Locate the cell with the specified text and output its (X, Y) center coordinate. 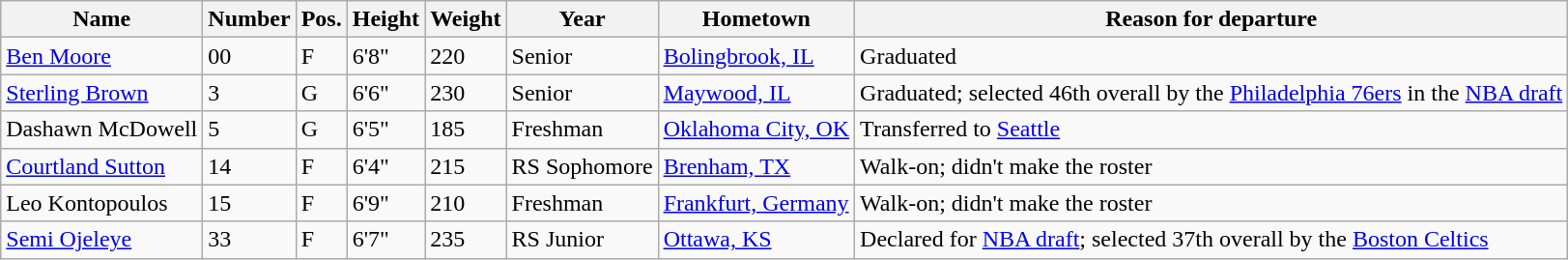
Height (385, 19)
Brenham, TX (755, 166)
230 (466, 93)
6'8" (385, 56)
Semi Ojeleye (102, 240)
Frankfurt, Germany (755, 203)
Pos. (321, 19)
Year (582, 19)
Graduated (1212, 56)
3 (249, 93)
Transferred to Seattle (1212, 130)
RS Junior (582, 240)
Courtland Sutton (102, 166)
Number (249, 19)
Reason for departure (1212, 19)
6'6" (385, 93)
235 (466, 240)
6'7" (385, 240)
RS Sophomore (582, 166)
210 (466, 203)
Declared for NBA draft; selected 37th overall by the Boston Celtics (1212, 240)
215 (466, 166)
Ottawa, KS (755, 240)
Leo Kontopoulos (102, 203)
Name (102, 19)
Hometown (755, 19)
5 (249, 130)
Ben Moore (102, 56)
Bolingbrook, IL (755, 56)
185 (466, 130)
6'4" (385, 166)
Graduated; selected 46th overall by the Philadelphia 76ers in the NBA draft (1212, 93)
220 (466, 56)
Maywood, IL (755, 93)
6'9" (385, 203)
00 (249, 56)
15 (249, 203)
Oklahoma City, OK (755, 130)
Sterling Brown (102, 93)
Weight (466, 19)
Dashawn McDowell (102, 130)
14 (249, 166)
33 (249, 240)
6'5" (385, 130)
